Locate the cell with the specified text and output its (x, y) center coordinate. 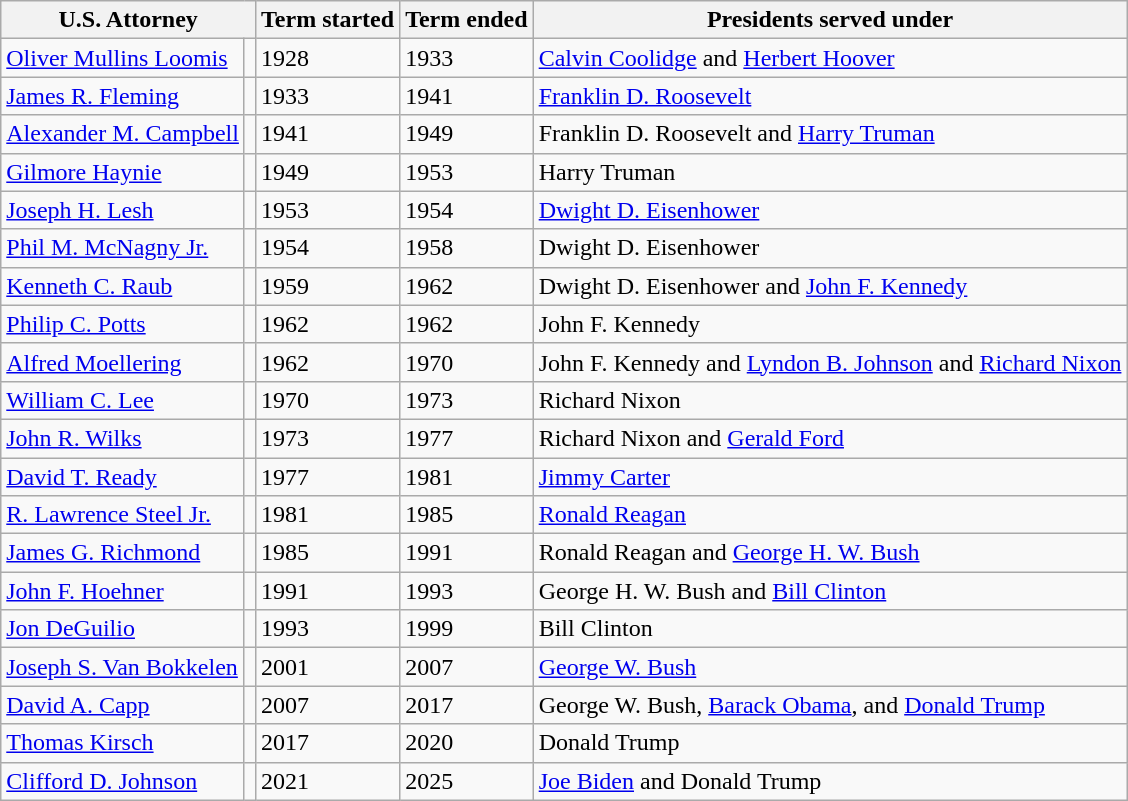
George W. Bush (830, 667)
James R. Fleming (123, 96)
1958 (467, 248)
Harry Truman (830, 172)
Ronald Reagan and George H. W. Bush (830, 553)
Jon DeGuilio (123, 629)
Richard Nixon and Gerald Ford (830, 438)
Alexander M. Campbell (123, 134)
John F. Kennedy (830, 324)
U.S. Attorney (128, 20)
Richard Nixon (830, 400)
Philip C. Potts (123, 324)
2020 (467, 743)
Alfred Moellering (123, 362)
Bill Clinton (830, 629)
Oliver Mullins Loomis (123, 58)
Term ended (467, 20)
James G. Richmond (123, 553)
Dwight D. Eisenhower and John F. Kennedy (830, 286)
George W. Bush, Barack Obama, and Donald Trump (830, 705)
David A. Capp (123, 705)
R. Lawrence Steel Jr. (123, 515)
Term started (327, 20)
John F. Hoehner (123, 591)
Jimmy Carter (830, 477)
1959 (327, 286)
Franklin D. Roosevelt and Harry Truman (830, 134)
2021 (327, 781)
Joseph S. Van Bokkelen (123, 667)
Clifford D. Johnson (123, 781)
Kenneth C. Raub (123, 286)
Gilmore Haynie (123, 172)
2001 (327, 667)
David T. Ready (123, 477)
Joe Biden and Donald Trump (830, 781)
Thomas Kirsch (123, 743)
Franklin D. Roosevelt (830, 96)
2025 (467, 781)
Phil M. McNagny Jr. (123, 248)
John R. Wilks (123, 438)
George H. W. Bush and Bill Clinton (830, 591)
1999 (467, 629)
Ronald Reagan (830, 515)
Calvin Coolidge and Herbert Hoover (830, 58)
William C. Lee (123, 400)
Presidents served under (830, 20)
John F. Kennedy and Lyndon B. Johnson and Richard Nixon (830, 362)
1928 (327, 58)
Joseph H. Lesh (123, 210)
Donald Trump (830, 743)
